Identify which cell holds the provided text, then report its (x, y) central coordinate. 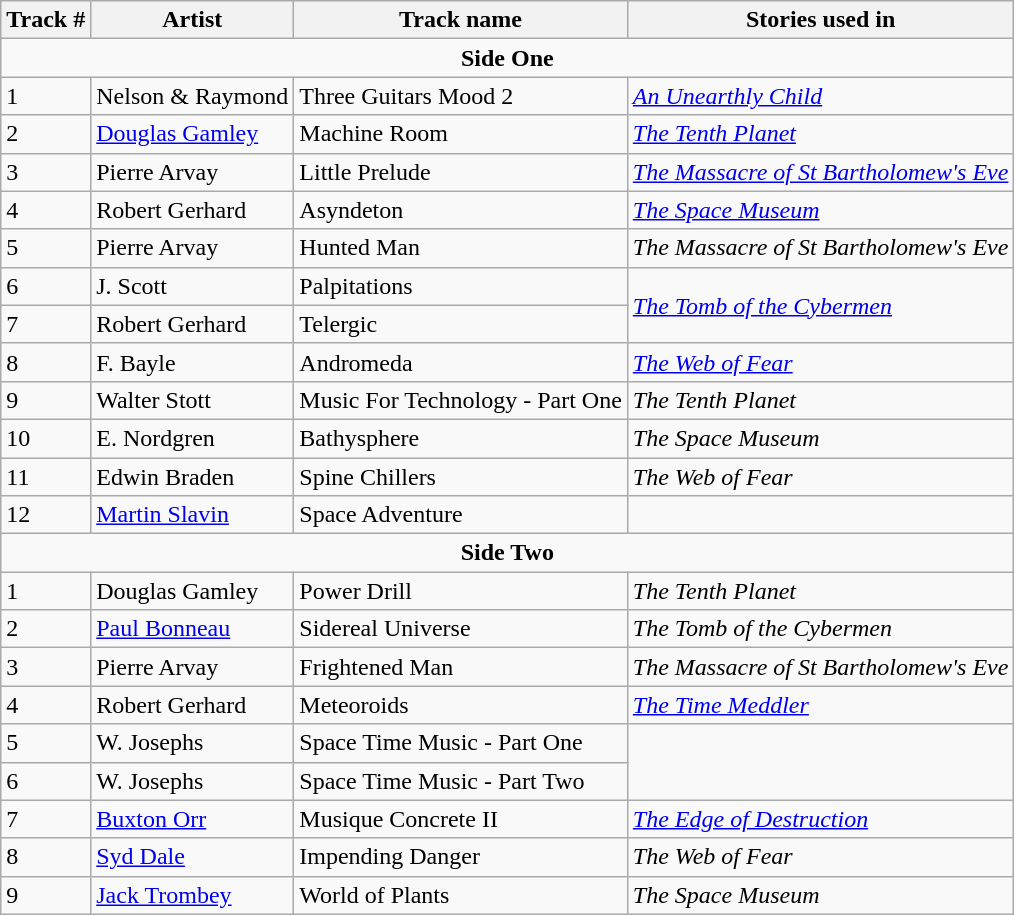
Telergic (461, 324)
Three Guitars Mood 2 (461, 96)
Little Prelude (461, 172)
Meteoroids (461, 705)
Music For Technology - Part One (461, 400)
Space Time Music - Part Two (461, 781)
Palpitations (461, 286)
Bathysphere (461, 438)
An Unearthly Child (820, 96)
Martin Slavin (192, 515)
Side Two (508, 553)
Spine Chillers (461, 477)
F. Bayle (192, 362)
10 (46, 438)
Track # (46, 20)
Musique Concrete II (461, 819)
Edwin Braden (192, 477)
World of Plants (461, 895)
Hunted Man (461, 248)
Space Adventure (461, 515)
11 (46, 477)
Andromeda (461, 362)
Impending Danger (461, 857)
Nelson & Raymond (192, 96)
Space Time Music - Part One (461, 743)
12 (46, 515)
Stories used in (820, 20)
Asyndeton (461, 210)
Track name (461, 20)
Syd Dale (192, 857)
J. Scott (192, 286)
Buxton Orr (192, 819)
Paul Bonneau (192, 629)
Side One (508, 58)
Artist (192, 20)
Sidereal Universe (461, 629)
Walter Stott (192, 400)
The Time Meddler (820, 705)
E. Nordgren (192, 438)
Frightened Man (461, 667)
Jack Trombey (192, 895)
Power Drill (461, 591)
Machine Room (461, 134)
The Edge of Destruction (820, 819)
